Return (x, y) of the center of cell containing provided text 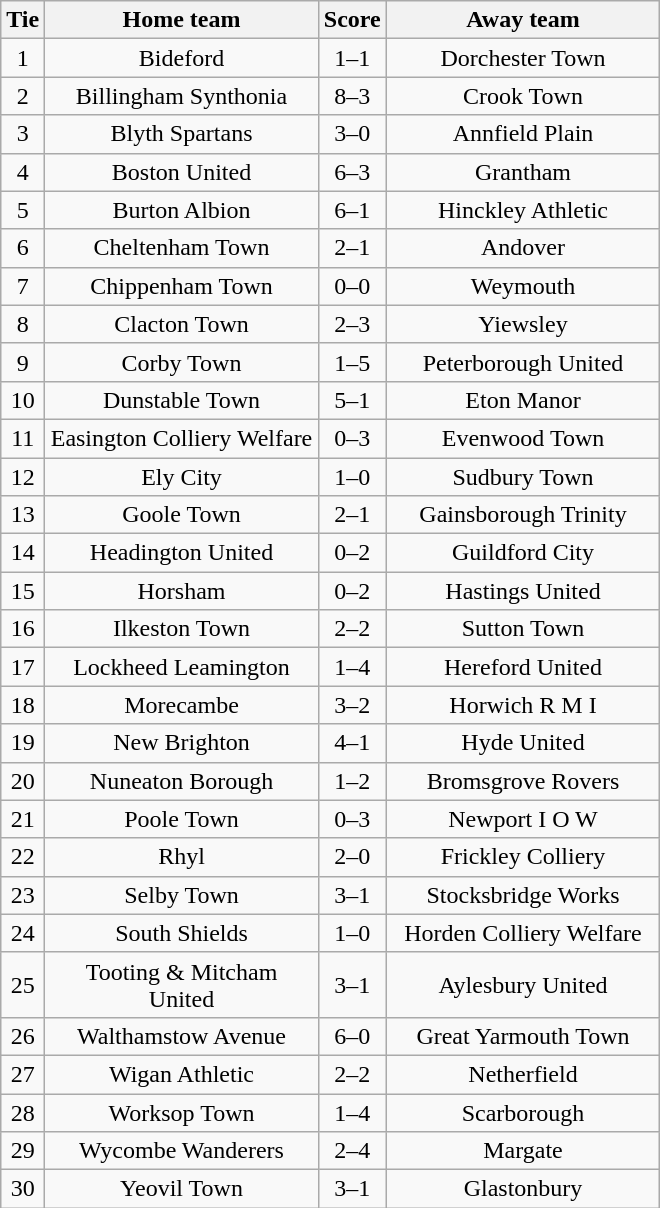
Horden Colliery Welfare (523, 933)
23 (23, 895)
13 (23, 515)
Netherfield (523, 1074)
Dorchester Town (523, 58)
Wycombe Wanderers (182, 1151)
Hinckley Athletic (523, 210)
3–2 (352, 705)
Goole Town (182, 515)
30 (23, 1189)
20 (23, 781)
Selby Town (182, 895)
Burton Albion (182, 210)
0–0 (352, 286)
Stocksbridge Works (523, 895)
11 (23, 438)
Chippenham Town (182, 286)
Evenwood Town (523, 438)
Eton Manor (523, 400)
26 (23, 1036)
24 (23, 933)
Morecambe (182, 705)
3 (23, 134)
2–0 (352, 857)
9 (23, 362)
19 (23, 743)
29 (23, 1151)
1 (23, 58)
Ilkeston Town (182, 629)
5 (23, 210)
Blyth Spartans (182, 134)
Glastonbury (523, 1189)
Horwich R M I (523, 705)
Score (352, 20)
22 (23, 857)
12 (23, 477)
Newport I O W (523, 819)
7 (23, 286)
8 (23, 324)
Rhyl (182, 857)
Tooting & Mitcham United (182, 984)
Annfield Plain (523, 134)
8–3 (352, 96)
Tie (23, 20)
Andover (523, 248)
15 (23, 591)
28 (23, 1113)
Yiewsley (523, 324)
Hastings United (523, 591)
Hyde United (523, 743)
10 (23, 400)
Home team (182, 20)
Guildford City (523, 553)
Nuneaton Borough (182, 781)
1–2 (352, 781)
Peterborough United (523, 362)
5–1 (352, 400)
2–3 (352, 324)
Sudbury Town (523, 477)
21 (23, 819)
6 (23, 248)
Weymouth (523, 286)
Boston United (182, 172)
South Shields (182, 933)
6–0 (352, 1036)
6–3 (352, 172)
Walthamstow Avenue (182, 1036)
Cheltenham Town (182, 248)
New Brighton (182, 743)
2–4 (352, 1151)
Bideford (182, 58)
1–5 (352, 362)
1–1 (352, 58)
Frickley Colliery (523, 857)
6–1 (352, 210)
Wigan Athletic (182, 1074)
18 (23, 705)
2 (23, 96)
Aylesbury United (523, 984)
14 (23, 553)
Horsham (182, 591)
Gainsborough Trinity (523, 515)
3–0 (352, 134)
25 (23, 984)
Easington Colliery Welfare (182, 438)
Hereford United (523, 667)
4–1 (352, 743)
Scarborough (523, 1113)
Great Yarmouth Town (523, 1036)
16 (23, 629)
17 (23, 667)
Billingham Synthonia (182, 96)
Lockheed Leamington (182, 667)
Dunstable Town (182, 400)
Clacton Town (182, 324)
Ely City (182, 477)
Crook Town (523, 96)
27 (23, 1074)
Margate (523, 1151)
Headington United (182, 553)
Yeovil Town (182, 1189)
Poole Town (182, 819)
Grantham (523, 172)
Sutton Town (523, 629)
Corby Town (182, 362)
Worksop Town (182, 1113)
Away team (523, 20)
Bromsgrove Rovers (523, 781)
4 (23, 172)
